Capture the cell that displays the provided text and extract its (X, Y) central coordinate. 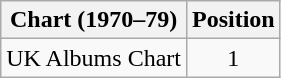
UK Albums Chart (94, 58)
Chart (1970–79) (94, 20)
1 (233, 58)
Position (233, 20)
